Return the (x, y) coordinate for the center point of the cell that contains the specified text.  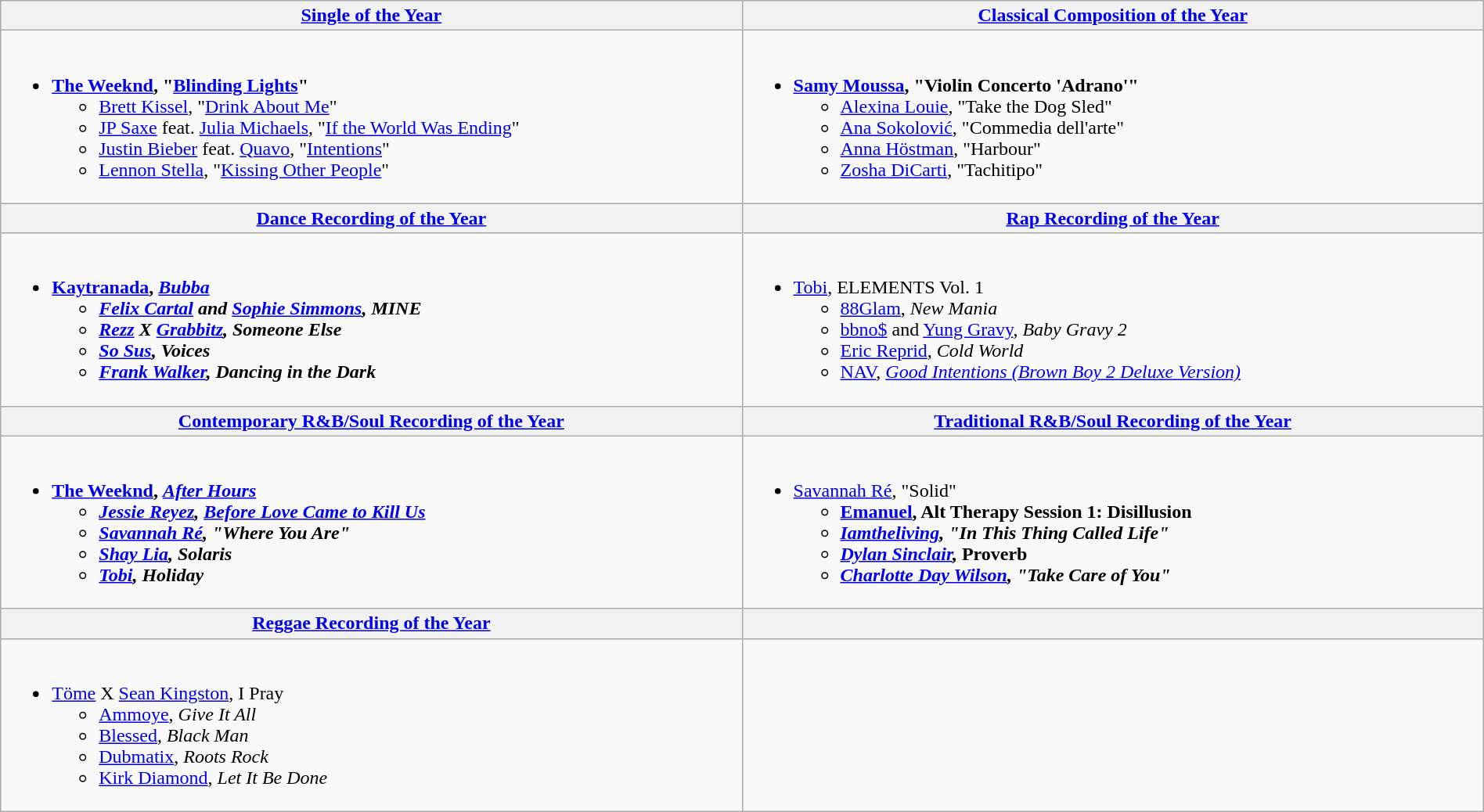
Tobi, ELEMENTS Vol. 188Glam, New Maniabbno$ and Yung Gravy, Baby Gravy 2Eric Reprid, Cold WorldNAV, Good Intentions (Brown Boy 2 Deluxe Version) (1113, 319)
Traditional R&B/Soul Recording of the Year (1113, 421)
Rap Recording of the Year (1113, 218)
Contemporary R&B/Soul Recording of the Year (371, 421)
Dance Recording of the Year (371, 218)
Classical Composition of the Year (1113, 16)
Töme X Sean Kingston, I PrayAmmoye, Give It AllBlessed, Black ManDubmatix, Roots RockKirk Diamond, Let It Be Done (371, 724)
Reggae Recording of the Year (371, 623)
Single of the Year (371, 16)
Kaytranada, BubbaFelix Cartal and Sophie Simmons, MINERezz X Grabbitz, Someone ElseSo Sus, VoicesFrank Walker, Dancing in the Dark (371, 319)
The Weeknd, After HoursJessie Reyez, Before Love Came to Kill UsSavannah Ré, "Where You Are"Shay Lia, SolarisTobi, Holiday (371, 523)
